Scan for the cell matching the given text and deliver its [X, Y] coordinate at center. 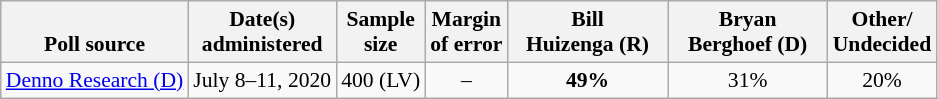
Date(s)administered [262, 32]
July 8–11, 2020 [262, 80]
Marginof error [466, 32]
Poll source [95, 32]
49% [587, 80]
BillHuizenga (R) [587, 32]
– [466, 80]
BryanBerghoef (D) [748, 32]
400 (LV) [380, 80]
20% [882, 80]
Other/Undecided [882, 32]
Denno Research (D) [95, 80]
Samplesize [380, 32]
31% [748, 80]
